Output the (x, y) coordinate of the center of the cell containing the given text.  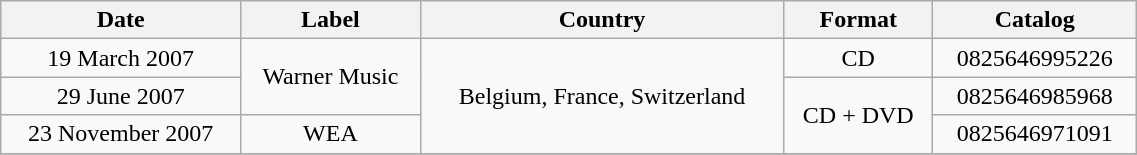
29 June 2007 (121, 96)
Belgium, France, Switzerland (602, 96)
19 March 2007 (121, 58)
0825646971091 (1035, 134)
Warner Music (331, 77)
Catalog (1035, 20)
Label (331, 20)
CD (858, 58)
Date (121, 20)
23 November 2007 (121, 134)
WEA (331, 134)
Format (858, 20)
CD + DVD (858, 115)
0825646995226 (1035, 58)
Country (602, 20)
0825646985968 (1035, 96)
